Detect which cell encompasses the target text, then output its [X, Y] center coordinate. 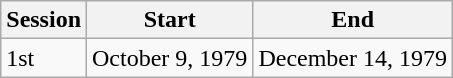
Start [170, 20]
End [353, 20]
December 14, 1979 [353, 58]
October 9, 1979 [170, 58]
1st [44, 58]
Session [44, 20]
